Return the (X, Y) coordinate for the center point of the cell that contains the specified text.  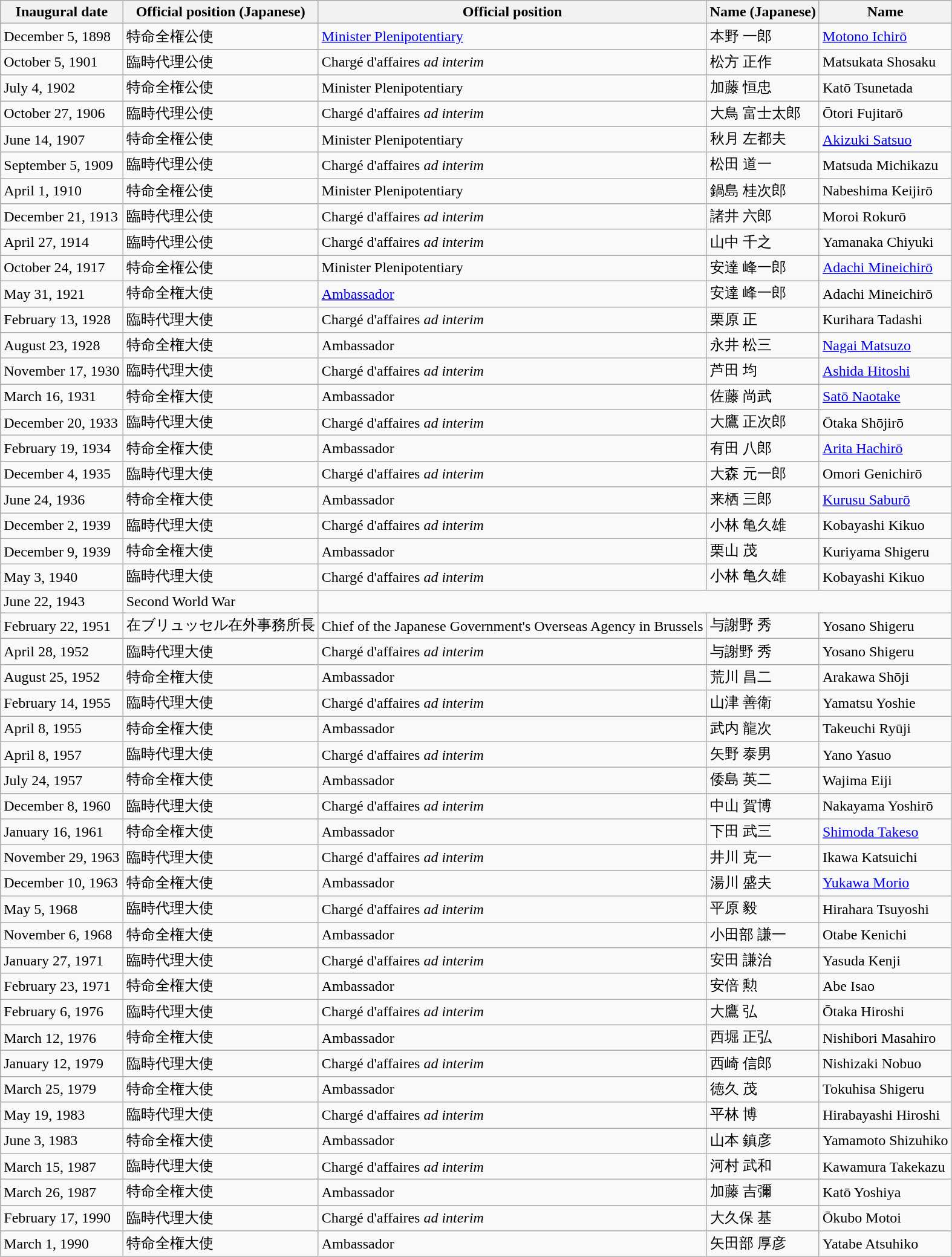
October 24, 1917 (62, 269)
西崎 信郎 (763, 1063)
Arita Hachirō (885, 449)
June 22, 1943 (62, 601)
大鷹 正次郎 (763, 422)
November 6, 1968 (62, 935)
March 26, 1987 (62, 1193)
Official position (Japanese) (220, 12)
Ōtori Fujitarō (885, 114)
平原 毅 (763, 909)
武内 龍次 (763, 730)
矢田部 厚彦 (763, 1244)
Yano Yasuo (885, 755)
矢野 泰男 (763, 755)
December 10, 1963 (62, 883)
安倍 勲 (763, 986)
Yamatsu Yoshie (885, 703)
大鷹 弘 (763, 1013)
January 27, 1971 (62, 961)
Ashida Hitoshi (885, 371)
Otabe Kenichi (885, 935)
Yukawa Morio (885, 883)
Official position (512, 12)
加藤 恒忠 (763, 88)
August 23, 1928 (62, 346)
Nakayama Yoshirō (885, 806)
March 15, 1987 (62, 1166)
Kawamura Takekazu (885, 1166)
Yatabe Atsuhiko (885, 1244)
April 27, 1914 (62, 242)
佐藤 尚武 (763, 397)
July 4, 1902 (62, 88)
September 5, 1909 (62, 166)
荒川 昌二 (763, 677)
下田 武三 (763, 832)
Shimoda Takeso (885, 832)
December 4, 1935 (62, 474)
倭島 英二 (763, 780)
February 14, 1955 (62, 703)
December 9, 1939 (62, 552)
Moroi Rokurō (885, 217)
加藤 吉彌 (763, 1193)
鍋島 桂次郎 (763, 191)
Arakawa Shōji (885, 677)
山津 善衛 (763, 703)
November 29, 1963 (62, 858)
小田部 謙一 (763, 935)
Yamamoto Shizuhiko (885, 1141)
December 20, 1933 (62, 422)
Nabeshima Keijirō (885, 191)
Ōtaka Shōjirō (885, 422)
栗原 正 (763, 319)
Ōtaka Hiroshi (885, 1013)
August 25, 1952 (62, 677)
栗山 茂 (763, 552)
西堀 正弘 (763, 1038)
Name (885, 12)
井川 克一 (763, 858)
Katō Tsunetada (885, 88)
May 19, 1983 (62, 1115)
Kurusu Saburō (885, 500)
Yamanaka Chiyuki (885, 242)
April 8, 1955 (62, 730)
February 23, 1971 (62, 986)
Yasuda Kenji (885, 961)
March 16, 1931 (62, 397)
June 24, 1936 (62, 500)
December 5, 1898 (62, 36)
中山 賀博 (763, 806)
大久保 基 (763, 1218)
本野 一郎 (763, 36)
February 22, 1951 (62, 625)
October 27, 1906 (62, 114)
January 16, 1961 (62, 832)
永井 松三 (763, 346)
April 1, 1910 (62, 191)
May 3, 1940 (62, 577)
February 17, 1990 (62, 1218)
Hirahara Tsuyoshi (885, 909)
March 1, 1990 (62, 1244)
Ikawa Katsuichi (885, 858)
Matsukata Shosaku (885, 62)
February 13, 1928 (62, 319)
諸井 六郎 (763, 217)
May 5, 1968 (62, 909)
Chief of the Japanese Government's Overseas Agency in Brussels (512, 625)
Satō Naotake (885, 397)
山中 千之 (763, 242)
湯川 盛夫 (763, 883)
October 5, 1901 (62, 62)
Wajima Eiji (885, 780)
Takeuchi Ryūji (885, 730)
December 2, 1939 (62, 526)
芦田 均 (763, 371)
Kuriyama Shigeru (885, 552)
July 24, 1957 (62, 780)
河村 武和 (763, 1166)
December 21, 1913 (62, 217)
April 8, 1957 (62, 755)
Abe Isao (885, 986)
February 19, 1934 (62, 449)
平林 博 (763, 1115)
秋月 左都夫 (763, 139)
Hirabayashi Hiroshi (885, 1115)
Inaugural date (62, 12)
Kurihara Tadashi (885, 319)
Second World War (220, 601)
有田 八郎 (763, 449)
Matsuda Michikazu (885, 166)
安田 謙治 (763, 961)
松田 道一 (763, 166)
Katō Yoshiya (885, 1193)
Omori Genichirō (885, 474)
松方 正作 (763, 62)
Name (Japanese) (763, 12)
Tokuhisa Shigeru (885, 1089)
June 14, 1907 (62, 139)
山本 鎮彦 (763, 1141)
November 17, 1930 (62, 371)
February 6, 1976 (62, 1013)
May 31, 1921 (62, 294)
March 25, 1979 (62, 1089)
Akizuki Satsuo (885, 139)
Nishizaki Nobuo (885, 1063)
大森 元一郎 (763, 474)
March 12, 1976 (62, 1038)
Motono Ichirō (885, 36)
June 3, 1983 (62, 1141)
January 12, 1979 (62, 1063)
December 8, 1960 (62, 806)
April 28, 1952 (62, 652)
在ブリュッセル在外事務所長 (220, 625)
Nishibori Masahiro (885, 1038)
大鳥 富士太郎 (763, 114)
Nagai Matsuzo (885, 346)
来栖 三郎 (763, 500)
徳久 茂 (763, 1089)
Ōkubo Motoi (885, 1218)
